Extract the (X, Y) coordinate from the center of the cell holding the provided text.  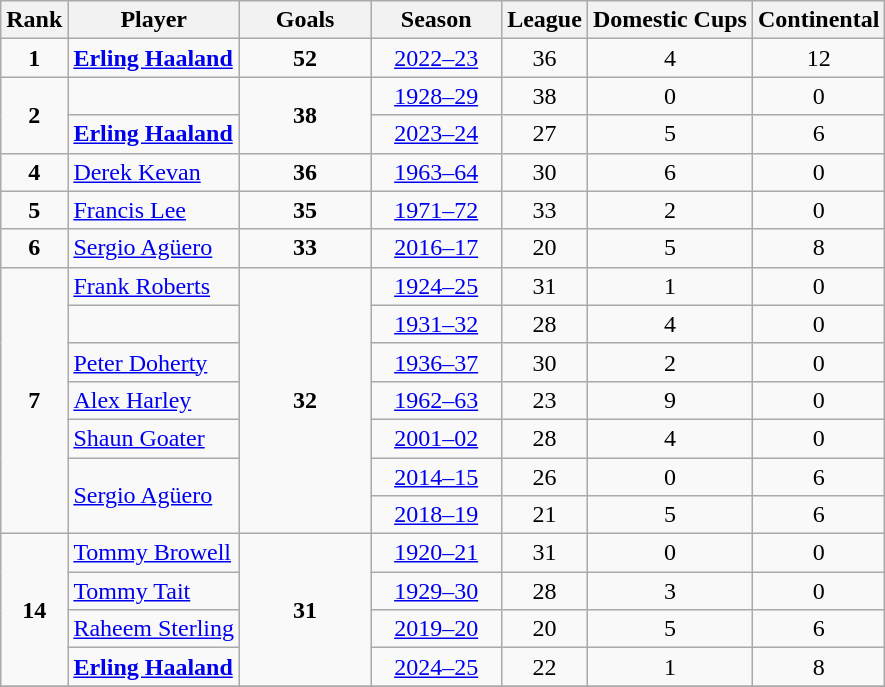
9 (670, 400)
26 (545, 477)
3 (670, 591)
Season (436, 20)
Tommy Tait (154, 591)
52 (306, 58)
35 (306, 210)
32 (306, 400)
1971–72 (436, 210)
22 (545, 667)
14 (34, 610)
1924–25 (436, 286)
Shaun Goater (154, 438)
1931–32 (436, 324)
2018–19 (436, 515)
1963–64 (436, 172)
Goals (306, 20)
2014–15 (436, 477)
2024–25 (436, 667)
Continental (818, 20)
1962–63 (436, 400)
2022–23 (436, 58)
Derek Kevan (154, 172)
27 (545, 134)
12 (818, 58)
Frank Roberts (154, 286)
7 (34, 400)
Peter Doherty (154, 362)
2016–17 (436, 248)
1929–30 (436, 591)
Francis Lee (154, 210)
2023–24 (436, 134)
2019–20 (436, 629)
Rank (34, 20)
Domestic Cups (670, 20)
League (545, 20)
23 (545, 400)
2001–02 (436, 438)
1936–37 (436, 362)
21 (545, 515)
Alex Harley (154, 400)
Player (154, 20)
1920–21 (436, 553)
Raheem Sterling (154, 629)
1928–29 (436, 96)
Tommy Browell (154, 553)
